Search for the cell housing the specified text and yield its (x, y) center coordinate. 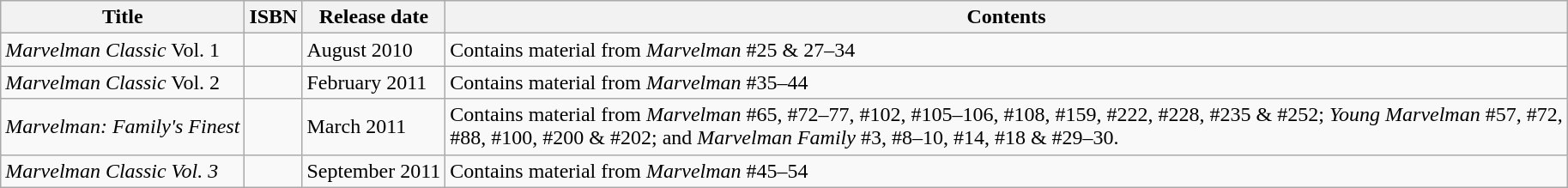
Contains material from Marvelman #25 & 27–34 (1006, 50)
Contents (1006, 17)
Title (123, 17)
ISBN (273, 17)
Contains material from Marvelman #35–44 (1006, 82)
February 2011 (374, 82)
Contains material from Marvelman #45–54 (1006, 171)
Marvelman Classic Vol. 2 (123, 82)
Marvelman Classic Vol. 1 (123, 50)
Release date (374, 17)
August 2010 (374, 50)
March 2011 (374, 127)
Marvelman: Family's Finest (123, 127)
Marvelman Classic Vol. 3 (123, 171)
September 2011 (374, 171)
